Extract the (X, Y) coordinate from the center of the cell holding the provided text.  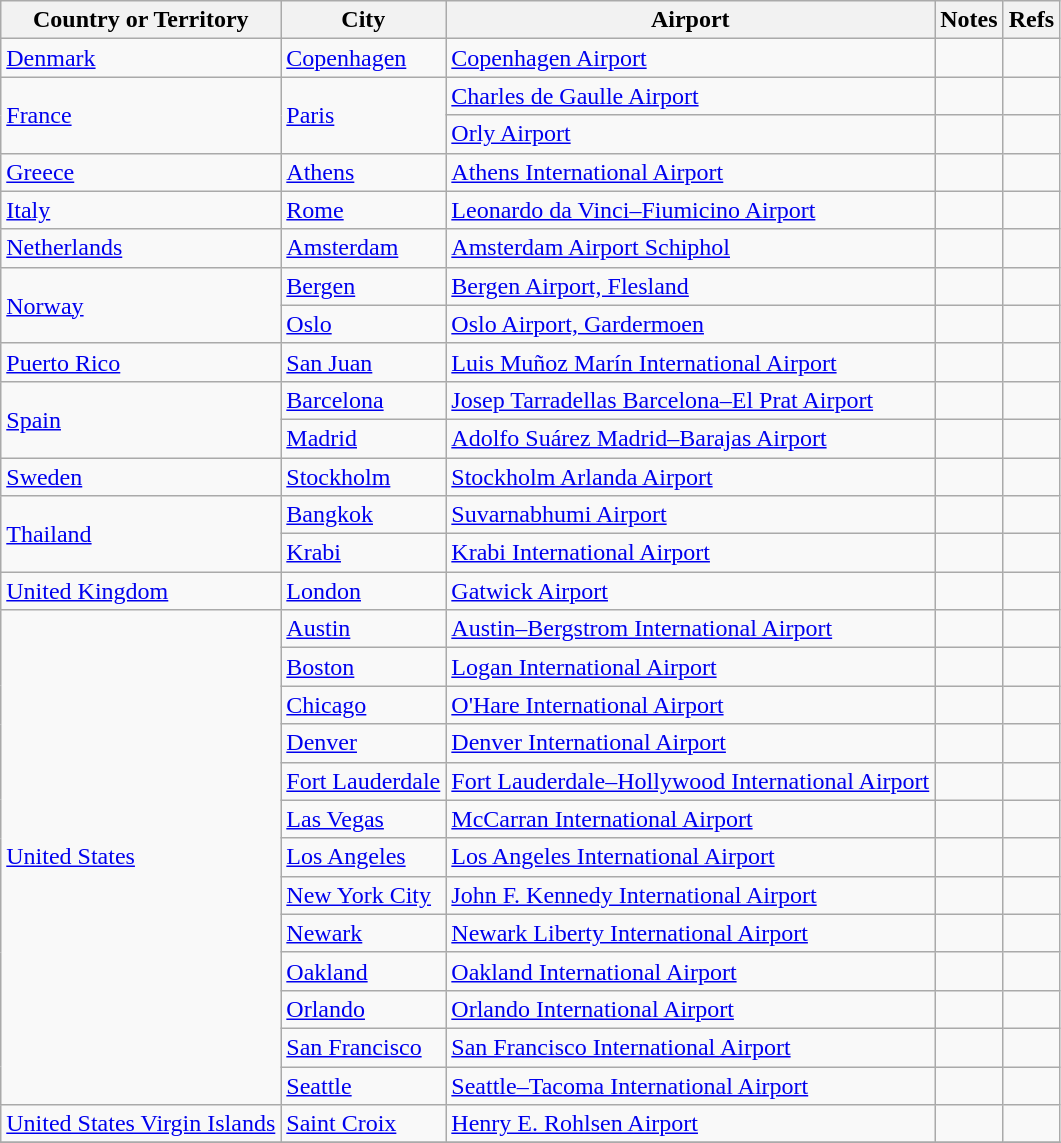
O'Hare International Airport (690, 705)
Orlando International Airport (690, 1009)
San Francisco International Airport (690, 1047)
Krabi International Airport (690, 553)
Austin (364, 629)
Italy (141, 210)
Amsterdam Airport Schiphol (690, 248)
Airport (690, 20)
Oslo Airport, Gardermoen (690, 324)
Stockholm Arlanda Airport (690, 477)
Oakland International Airport (690, 971)
Copenhagen (364, 58)
Orlando (364, 1009)
Refs (1031, 20)
Denver (364, 743)
London (364, 591)
Krabi (364, 553)
Norway (141, 305)
Suvarnabhumi Airport (690, 515)
Country or Territory (141, 20)
Los Angeles (364, 857)
Josep Tarradellas Barcelona–El Prat Airport (690, 400)
Austin–Bergstrom International Airport (690, 629)
Rome (364, 210)
Bergen (364, 286)
Fort Lauderdale–Hollywood International Airport (690, 781)
Bergen Airport, Flesland (690, 286)
Henry E. Rohlsen Airport (690, 1124)
Greece (141, 172)
San Juan (364, 362)
Logan International Airport (690, 667)
Gatwick Airport (690, 591)
Notes (969, 20)
Oakland (364, 971)
United States Virgin Islands (141, 1124)
Saint Croix (364, 1124)
Copenhagen Airport (690, 58)
Thailand (141, 534)
Chicago (364, 705)
Athens International Airport (690, 172)
San Francisco (364, 1047)
Seattle–Tacoma International Airport (690, 1085)
Bangkok (364, 515)
Barcelona (364, 400)
McCarran International Airport (690, 819)
Los Angeles International Airport (690, 857)
Charles de Gaulle Airport (690, 96)
Las Vegas (364, 819)
Athens (364, 172)
New York City (364, 895)
Sweden (141, 477)
Madrid (364, 438)
Boston (364, 667)
Netherlands (141, 248)
Seattle (364, 1085)
France (141, 115)
Orly Airport (690, 134)
United States (141, 858)
Denver International Airport (690, 743)
Leonardo da Vinci–Fiumicino Airport (690, 210)
Newark Liberty International Airport (690, 933)
Newark (364, 933)
Spain (141, 419)
Stockholm (364, 477)
Adolfo Suárez Madrid–Barajas Airport (690, 438)
John F. Kennedy International Airport (690, 895)
Luis Muñoz Marín International Airport (690, 362)
United Kingdom (141, 591)
Fort Lauderdale (364, 781)
Paris (364, 115)
City (364, 20)
Amsterdam (364, 248)
Oslo (364, 324)
Puerto Rico (141, 362)
Denmark (141, 58)
